Locate the cell with the specified text and output its [X, Y] center coordinate. 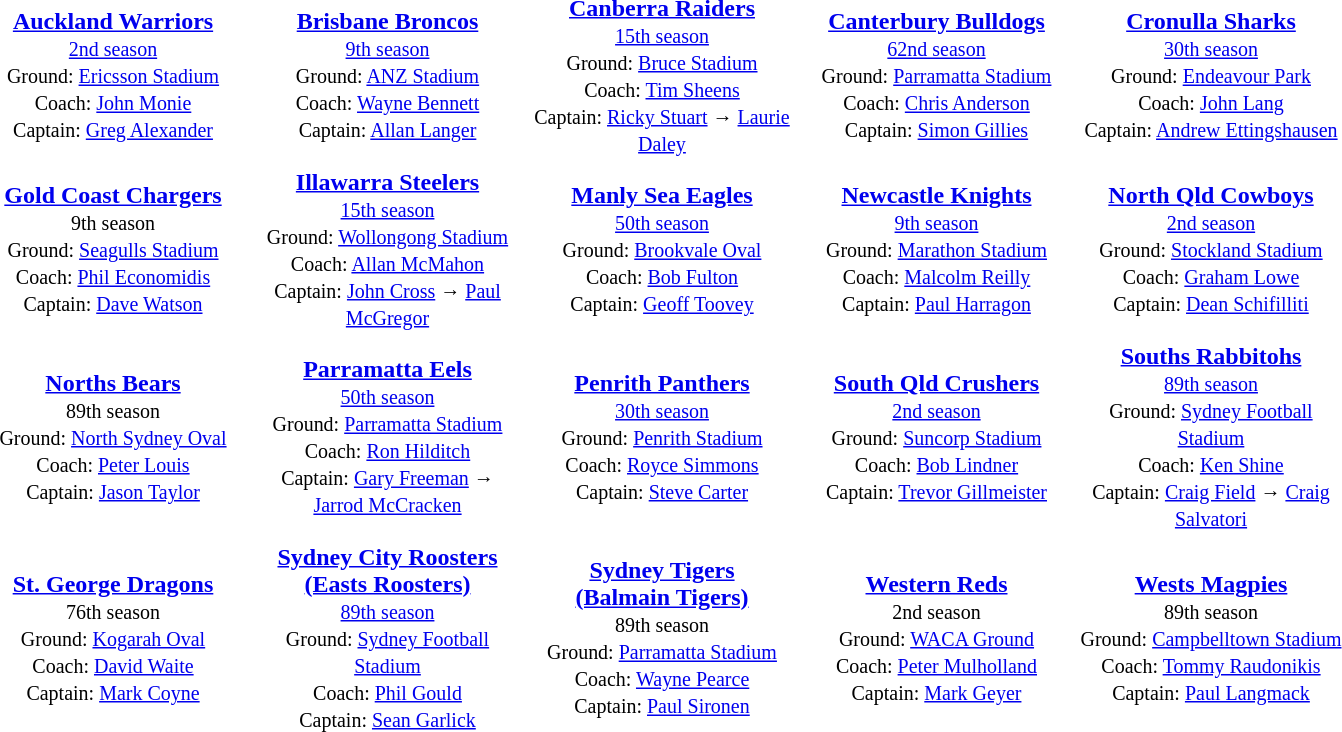
Parramatta Eels50th seasonGround: Parramatta Stadium Coach: Ron HilditchCaptain: Gary Freeman → Jarrod McCracken [388, 437]
Penrith Panthers30th seasonGround: Penrith Stadium Coach: Royce SimmonsCaptain: Steve Carter [662, 437]
Illawarra Steelers15th seasonGround: Wollongong Stadium Coach: Allan McMahonCaptain: John Cross → Paul McGregor [388, 250]
Newcastle Knights9th seasonGround: Marathon Stadium Coach: Malcolm ReillyCaptain: Paul Harragon [937, 250]
South Qld Crushers2nd seasonGround: Suncorp Stadium Coach: Bob LindnerCaptain: Trevor Gillmeister [937, 437]
Manly Sea Eagles50th seasonGround: Brookvale Oval Coach: Bob FultonCaptain: Geoff Toovey [662, 250]
